From the cell containing the given text, extract its center point as [x, y] coordinate. 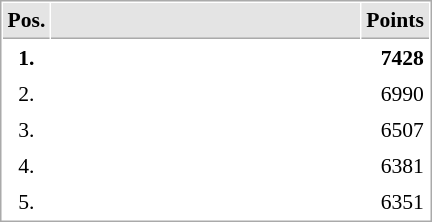
1. [26, 57]
6990 [396, 93]
4. [26, 165]
7428 [396, 57]
3. [26, 129]
6507 [396, 129]
Pos. [26, 21]
6381 [396, 165]
6351 [396, 201]
5. [26, 201]
2. [26, 93]
Points [396, 21]
